Return (X, Y) of the center of cell containing provided text 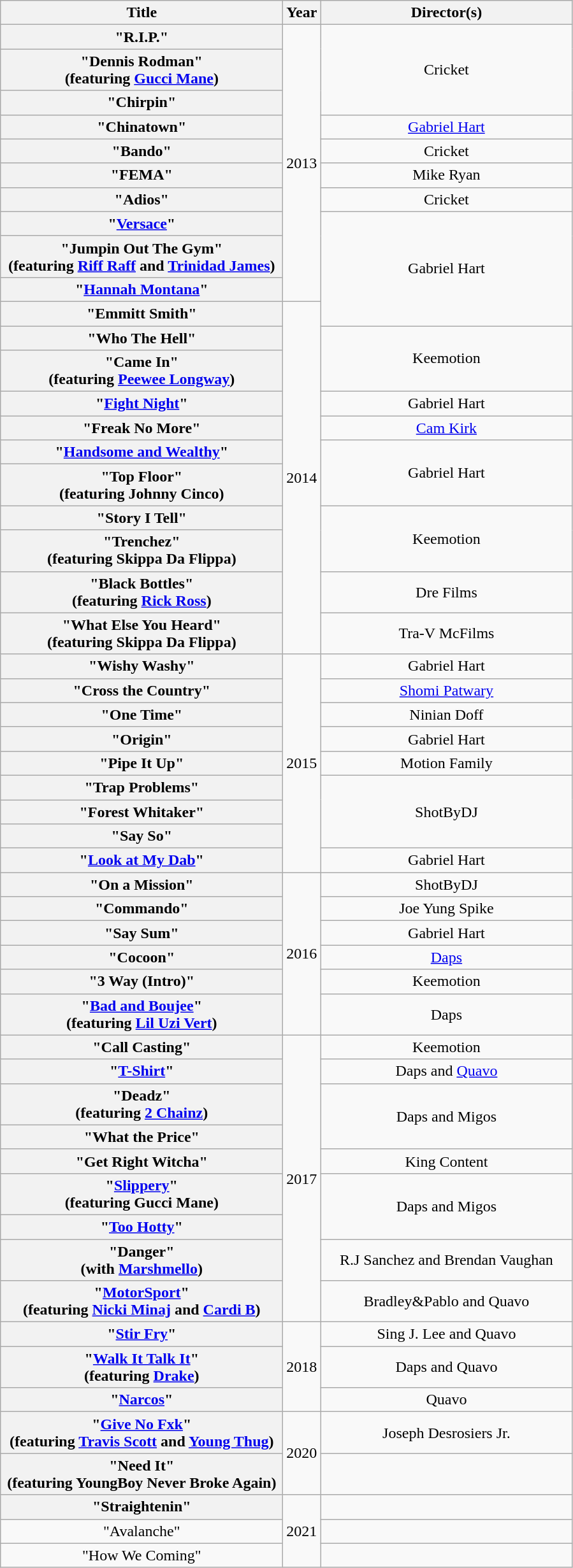
"Say Sum" (141, 933)
2015 (302, 763)
"Cross the Country" (141, 690)
Ninian Doff (446, 715)
R.J Sanchez and Brendan Vaughan (446, 1260)
"Slippery"(featuring Gucci Mane) (141, 1194)
"Adios" (141, 199)
"Narcos" (141, 1400)
"Forest Whitaker" (141, 812)
"Wishy Washy" (141, 666)
"Deadz"(featuring 2 Chainz) (141, 1104)
"Call Casting" (141, 1047)
Director(s) (446, 13)
"Emmitt Smith" (141, 313)
"Jumpin Out The Gym"(featuring Riff Raff and Trinidad James) (141, 256)
"Trap Problems" (141, 787)
2016 (302, 954)
Shomi Patwary (446, 690)
"FEMA" (141, 175)
Joseph Desrosiers Jr. (446, 1433)
Title (141, 13)
"What the Price" (141, 1137)
"T-Shirt" (141, 1071)
"Handsome and Wealthy" (141, 452)
"Who The Hell" (141, 338)
Cam Kirk (446, 428)
Mike Ryan (446, 175)
"Chinatown" (141, 127)
2018 (302, 1367)
"R.I.P." (141, 37)
"MotorSport"(featuring Nicki Minaj and Cardi B) (141, 1302)
"Hannah Montana" (141, 289)
2021 (302, 1531)
"Bando" (141, 151)
2014 (302, 478)
"Avalanche" (141, 1531)
"Give No Fxk"(featuring Travis Scott and Young Thug) (141, 1433)
"Too Hotty" (141, 1227)
"3 Way (Intro)" (141, 981)
"On a Mission" (141, 885)
"One Time" (141, 715)
"Pipe It Up" (141, 763)
Dre Films (446, 592)
"Stir Fry" (141, 1334)
Quavo (446, 1400)
"Top Floor"(featuring Johnny Cinco) (141, 485)
"Chirpin" (141, 103)
"Fight Night" (141, 404)
"Straightenin" (141, 1507)
"Cocoon" (141, 957)
"Came In"(featuring Peewee Longway) (141, 371)
"Look at My Dab" (141, 860)
Sing J. Lee and Quavo (446, 1334)
Motion Family (446, 763)
Tra-V McFilms (446, 633)
King Content (446, 1161)
2017 (302, 1178)
Joe Yung Spike (446, 909)
"Dennis Rodman"(featuring Gucci Mane) (141, 70)
"Walk It Talk It"(featuring Drake) (141, 1367)
Bradley&Pablo and Quavo (446, 1302)
"Need It"(featuring YoungBoy Never Broke Again) (141, 1474)
"Story I Tell" (141, 518)
"Say So" (141, 836)
2020 (302, 1453)
"Get Right Witcha" (141, 1161)
"How We Coming" (141, 1555)
Year (302, 13)
"Versace" (141, 224)
"Commando" (141, 909)
"What Else You Heard"(featuring Skippa Da Flippa) (141, 633)
2013 (302, 163)
"Black Bottles"(featuring Rick Ross) (141, 592)
"Freak No More" (141, 428)
"Origin" (141, 739)
"Danger"(with Marshmello) (141, 1260)
"Bad and Boujee"(featuring Lil Uzi Vert) (141, 1014)
"Trenchez"(featuring Skippa Da Flippa) (141, 550)
